Search for the cell housing the specified text and yield its (X, Y) center coordinate. 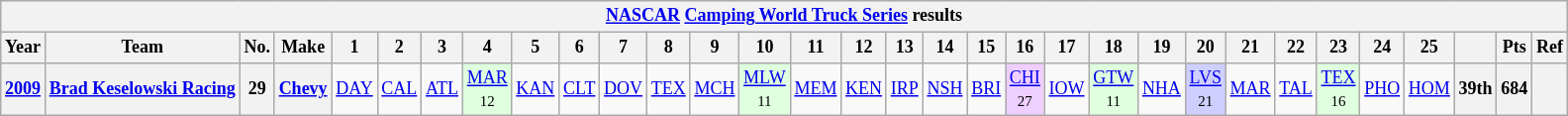
MEM (816, 89)
BRI (986, 89)
2009 (24, 89)
MCH (715, 89)
7 (624, 48)
NHA (1162, 89)
IOW (1067, 89)
5 (536, 48)
DOV (624, 89)
Team (143, 48)
17 (1067, 48)
MAR12 (487, 89)
6 (580, 48)
10 (764, 48)
15 (986, 48)
21 (1250, 48)
TAL (1296, 89)
DAY (354, 89)
12 (864, 48)
HOM (1429, 89)
TEX (668, 89)
NSH (944, 89)
PHO (1382, 89)
NASCAR Camping World Truck Series results (784, 16)
Make (303, 48)
9 (715, 48)
Year (24, 48)
16 (1026, 48)
2 (400, 48)
GTW11 (1114, 89)
MLW11 (764, 89)
25 (1429, 48)
684 (1515, 89)
CHI27 (1026, 89)
KAN (536, 89)
14 (944, 48)
8 (668, 48)
1 (354, 48)
IRP (905, 89)
Chevy (303, 89)
LVS21 (1206, 89)
29 (257, 89)
Brad Keselowski Racing (143, 89)
22 (1296, 48)
CLT (580, 89)
MAR (1250, 89)
20 (1206, 48)
13 (905, 48)
ATL (442, 89)
23 (1338, 48)
Ref (1550, 48)
39th (1475, 89)
KEN (864, 89)
11 (816, 48)
4 (487, 48)
18 (1114, 48)
No. (257, 48)
3 (442, 48)
CAL (400, 89)
19 (1162, 48)
24 (1382, 48)
TEX16 (1338, 89)
Pts (1515, 48)
